Extract the (x, y) coordinate from the center of the cell holding the provided text.  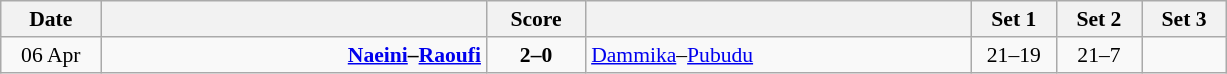
2–0 (536, 55)
Score (536, 19)
21–7 (1098, 55)
Date (51, 19)
Naeini–Raoufi (294, 55)
Dammika–Pubudu (778, 55)
Set 1 (1014, 19)
06 Apr (51, 55)
21–19 (1014, 55)
Set 3 (1184, 19)
Set 2 (1098, 19)
